Detect which cell encompasses the target text, then output its (X, Y) center coordinate. 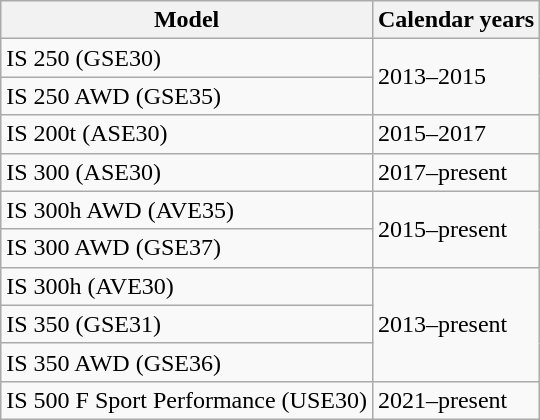
IS 350 AWD (GSE36) (187, 362)
IS 300 (ASE30) (187, 172)
2013–present (456, 324)
IS 350 (GSE31) (187, 324)
IS 250 (GSE30) (187, 58)
2017–present (456, 172)
Calendar years (456, 20)
IS 500 F Sport Performance (USE30) (187, 400)
Model (187, 20)
IS 300 AWD (GSE37) (187, 248)
IS 300h AWD (AVE35) (187, 210)
2013–2015 (456, 77)
2015–present (456, 229)
2021–present (456, 400)
IS 250 AWD (GSE35) (187, 96)
IS 300h (AVE30) (187, 286)
IS 200t (ASE30) (187, 134)
2015–2017 (456, 134)
